Capture the cell that displays the provided text and extract its (X, Y) central coordinate. 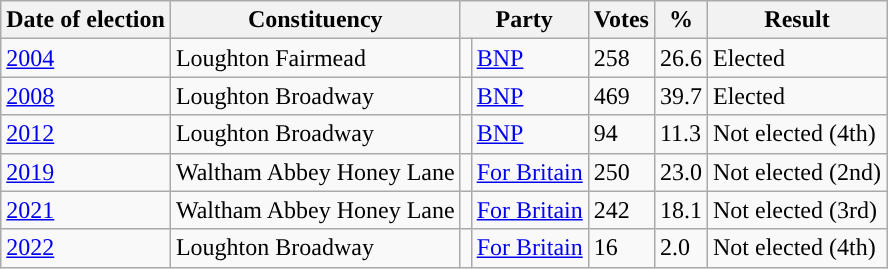
250 (621, 172)
242 (621, 210)
Not elected (3rd) (798, 210)
Party (524, 20)
Not elected (2nd) (798, 172)
2021 (86, 210)
2004 (86, 58)
Votes (621, 20)
26.6 (680, 58)
39.7 (680, 96)
Loughton Fairmead (315, 58)
94 (621, 134)
Constituency (315, 20)
18.1 (680, 210)
% (680, 20)
Result (798, 20)
2008 (86, 96)
258 (621, 58)
11.3 (680, 134)
469 (621, 96)
2012 (86, 134)
Date of election (86, 20)
2019 (86, 172)
23.0 (680, 172)
16 (621, 248)
2022 (86, 248)
2.0 (680, 248)
